Capture the cell that displays the provided text and extract its (x, y) central coordinate. 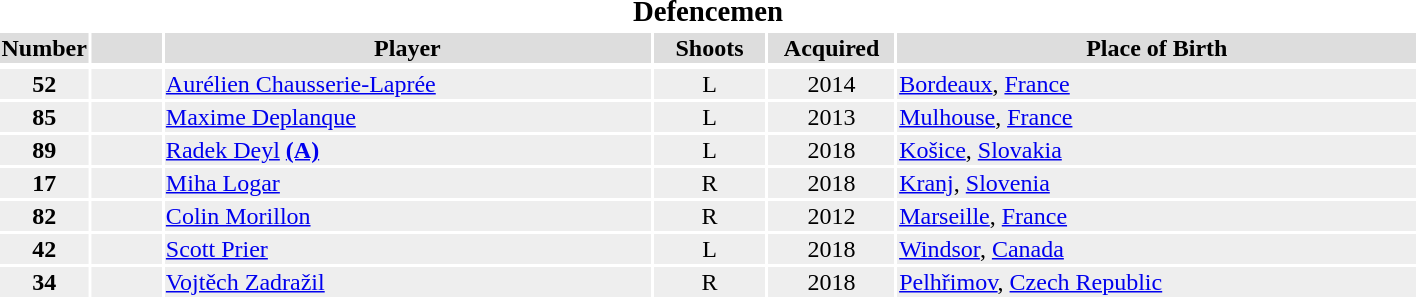
Number (44, 48)
82 (44, 216)
85 (44, 117)
52 (44, 84)
17 (44, 183)
Radek Deyl (A) (407, 150)
Mulhouse, France (1157, 117)
Marseille, France (1157, 216)
Maxime Deplanque (407, 117)
Vojtěch Zadražil (407, 282)
Acquired (832, 48)
Colin Morillon (407, 216)
Place of Birth (1157, 48)
Bordeaux, France (1157, 84)
2013 (832, 117)
Aurélien Chausserie-Laprée (407, 84)
42 (44, 249)
2012 (832, 216)
Pelhřimov, Czech Republic (1157, 282)
Player (407, 48)
Windsor, Canada (1157, 249)
89 (44, 150)
Shoots (709, 48)
2014 (832, 84)
Scott Prier (407, 249)
34 (44, 282)
Kranj, Slovenia (1157, 183)
Miha Logar (407, 183)
Košice, Slovakia (1157, 150)
